From the cell containing the given text, extract its center point as (x, y) coordinate. 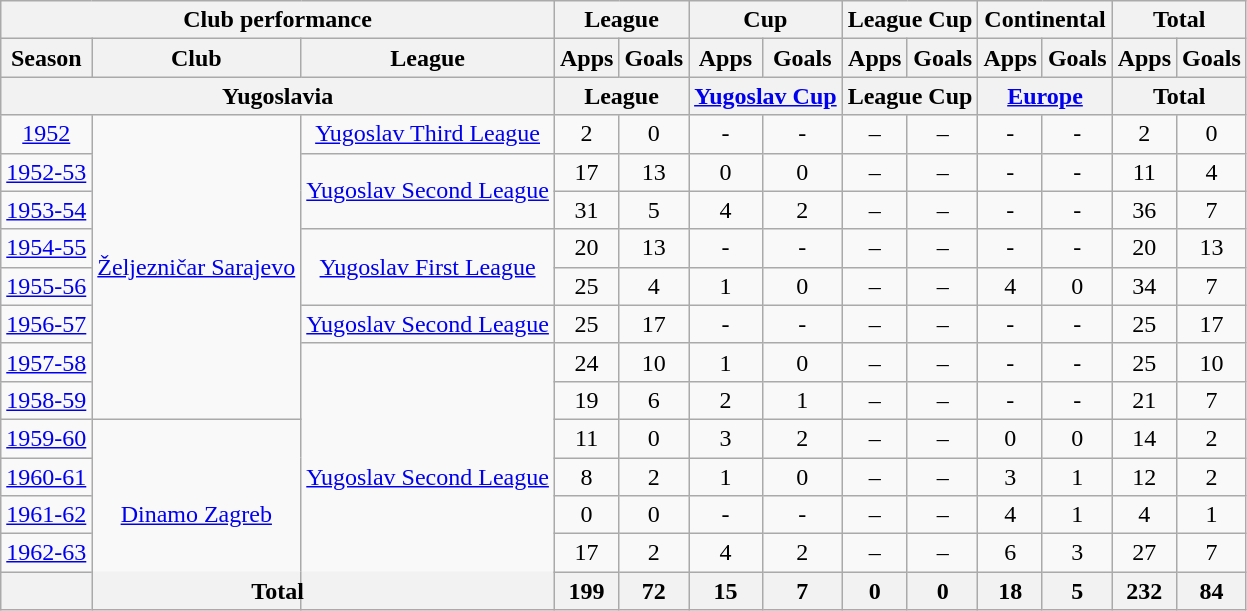
72 (654, 591)
Željezničar Sarajevo (196, 267)
1953-54 (46, 210)
8 (586, 477)
34 (1144, 286)
1955-56 (46, 286)
31 (586, 210)
18 (1010, 591)
Continental (1045, 20)
1961-62 (46, 515)
15 (726, 591)
Season (46, 58)
1952-53 (46, 172)
84 (1212, 591)
27 (1144, 553)
14 (1144, 438)
Club (196, 58)
232 (1144, 591)
1958-59 (46, 400)
19 (586, 400)
Cup (766, 20)
21 (1144, 400)
1960-61 (46, 477)
1956-57 (46, 324)
12 (1144, 477)
36 (1144, 210)
1959-60 (46, 438)
24 (586, 362)
Yugoslavia (278, 96)
Club performance (278, 20)
1962-63 (46, 553)
Dinamo Zagreb (196, 514)
Europe (1045, 96)
Yugoslav Cup (766, 96)
Yugoslav Third League (428, 134)
199 (586, 591)
Yugoslav First League (428, 267)
1954-55 (46, 248)
1952 (46, 134)
1957-58 (46, 362)
